Capture the cell that displays the provided text and extract its (X, Y) central coordinate. 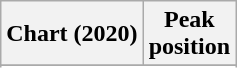
Peakposition (189, 34)
Chart (2020) (72, 34)
